For the text-containing cell, return its midpoint in [X, Y] coordinate format. 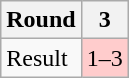
1–3 [104, 58]
Round [41, 20]
3 [104, 20]
Result [41, 58]
